From the cell containing the given text, extract its center point as [x, y] coordinate. 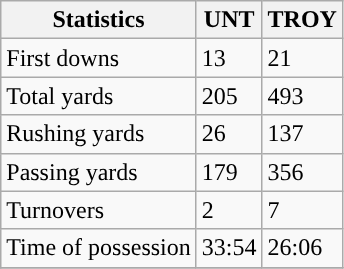
21 [302, 58]
205 [229, 96]
UNT [229, 20]
Total yards [99, 96]
356 [302, 172]
2 [229, 210]
179 [229, 172]
137 [302, 134]
Statistics [99, 20]
26 [229, 134]
Passing yards [99, 172]
493 [302, 96]
7 [302, 210]
26:06 [302, 248]
33:54 [229, 248]
First downs [99, 58]
Time of possession [99, 248]
13 [229, 58]
Turnovers [99, 210]
Rushing yards [99, 134]
TROY [302, 20]
